Return the (x, y) coordinate for the center point of the cell that contains the specified text.  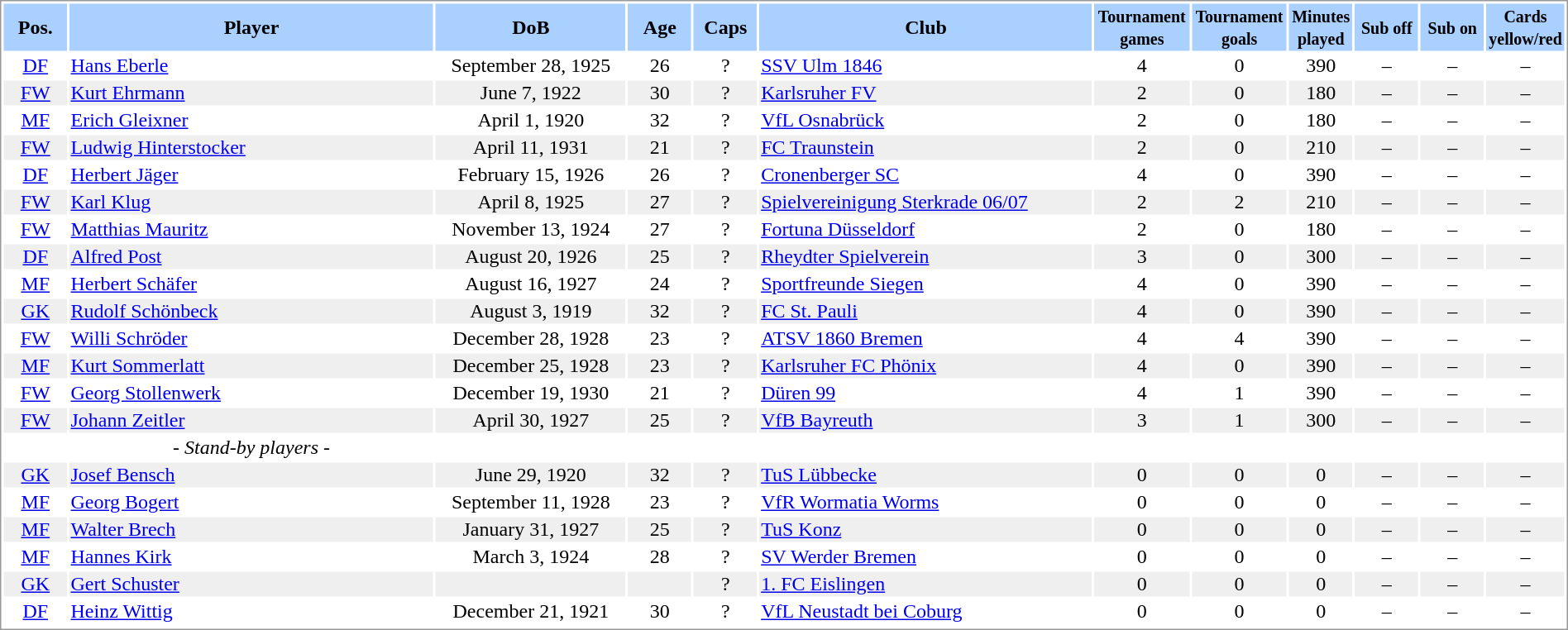
Club (926, 26)
January 31, 1927 (531, 530)
- Stand-by players - (251, 447)
Matthias Mauritz (251, 229)
TuS Lübbecke (926, 475)
Karlsruher FV (926, 93)
Karlsruher FC Phönix (926, 366)
Sub off (1386, 26)
April 11, 1931 (531, 148)
Rudolf Schönbeck (251, 312)
Karl Klug (251, 203)
Caps (726, 26)
VfR Wormatia Worms (926, 502)
February 15, 1926 (531, 174)
Erich Gleixner (251, 120)
April 1, 1920 (531, 120)
Heinz Wittig (251, 611)
Herbert Jäger (251, 174)
Herbert Schäfer (251, 284)
Alfred Post (251, 257)
Georg Stollenwerk (251, 393)
Spielvereinigung Sterkrade 06/07 (926, 203)
Kurt Ehrmann (251, 93)
FC Traunstein (926, 148)
Age (660, 26)
Josef Bensch (251, 475)
DoB (531, 26)
Sportfreunde Siegen (926, 284)
1. FC Eislingen (926, 585)
Minutesplayed (1322, 26)
March 3, 1924 (531, 556)
Tournamentgoals (1239, 26)
Hannes Kirk (251, 556)
September 11, 1928 (531, 502)
September 28, 1925 (531, 65)
Pos. (35, 26)
August 3, 1919 (531, 312)
TuS Konz (926, 530)
Sub on (1452, 26)
VfL Osnabrück (926, 120)
Fortuna Düsseldorf (926, 229)
August 20, 1926 (531, 257)
April 30, 1927 (531, 421)
Cardsyellow/red (1526, 26)
June 29, 1920 (531, 475)
December 28, 1928 (531, 338)
VfB Bayreuth (926, 421)
Player (251, 26)
Hans Eberle (251, 65)
FC St. Pauli (926, 312)
24 (660, 284)
December 19, 1930 (531, 393)
December 25, 1928 (531, 366)
December 21, 1921 (531, 611)
Georg Bogert (251, 502)
Gert Schuster (251, 585)
Rheydter Spielverein (926, 257)
Willi Schröder (251, 338)
November 13, 1924 (531, 229)
Cronenberger SC (926, 174)
August 16, 1927 (531, 284)
Ludwig Hinterstocker (251, 148)
Tournamentgames (1141, 26)
VfL Neustadt bei Coburg (926, 611)
Walter Brech (251, 530)
Kurt Sommerlatt (251, 366)
ATSV 1860 Bremen (926, 338)
June 7, 1922 (531, 93)
Johann Zeitler (251, 421)
SSV Ulm 1846 (926, 65)
SV Werder Bremen (926, 556)
Düren 99 (926, 393)
28 (660, 556)
April 8, 1925 (531, 203)
